Return (X, Y) of the center of cell containing provided text 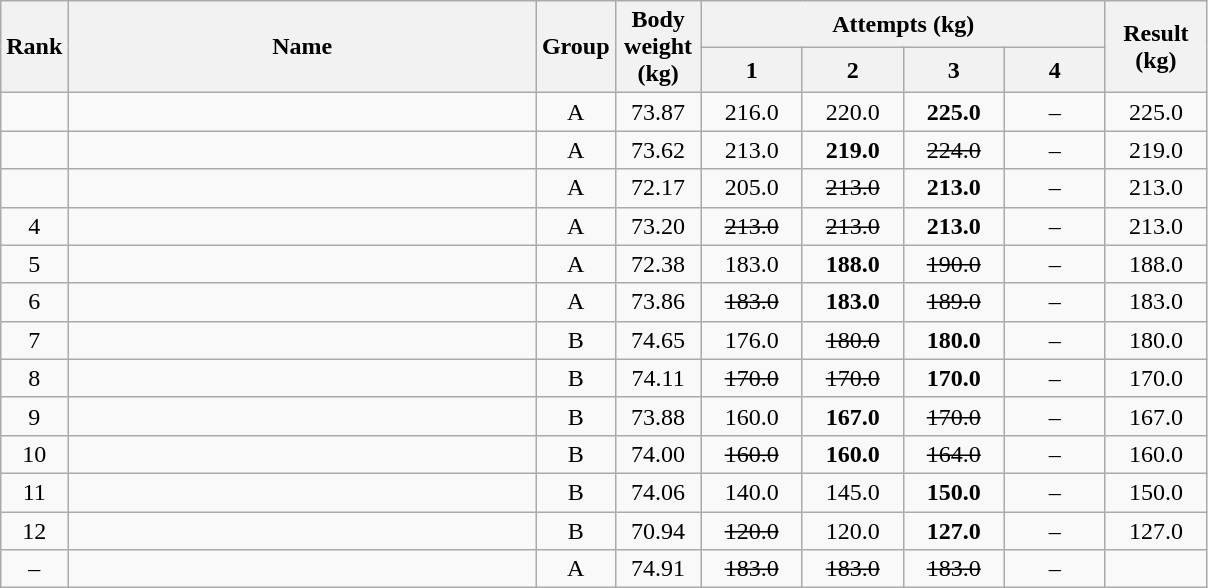
Name (302, 47)
12 (34, 531)
216.0 (752, 112)
Body weight (kg) (658, 47)
140.0 (752, 492)
73.87 (658, 112)
11 (34, 492)
220.0 (852, 112)
Result (kg) (1156, 47)
9 (34, 416)
224.0 (954, 150)
Group (576, 47)
2 (852, 70)
73.20 (658, 226)
74.06 (658, 492)
Rank (34, 47)
Attempts (kg) (903, 24)
74.91 (658, 569)
145.0 (852, 492)
70.94 (658, 531)
8 (34, 378)
74.00 (658, 454)
74.65 (658, 340)
74.11 (658, 378)
7 (34, 340)
189.0 (954, 302)
5 (34, 264)
6 (34, 302)
72.17 (658, 188)
73.88 (658, 416)
10 (34, 454)
176.0 (752, 340)
3 (954, 70)
190.0 (954, 264)
72.38 (658, 264)
1 (752, 70)
73.62 (658, 150)
205.0 (752, 188)
73.86 (658, 302)
164.0 (954, 454)
